From the cell containing the given text, extract its center point as [x, y] coordinate. 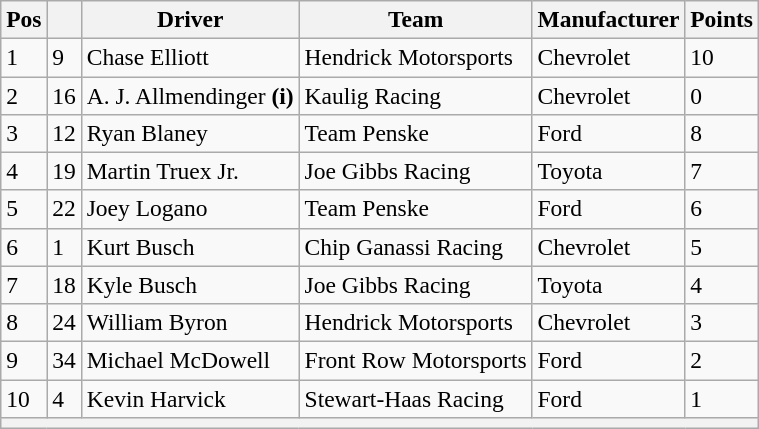
Manufacturer [608, 19]
19 [64, 171]
24 [64, 322]
Kaulig Racing [416, 95]
A. J. Allmendinger (i) [190, 95]
Ryan Blaney [190, 133]
34 [64, 360]
Kyle Busch [190, 285]
0 [722, 95]
Team [416, 19]
William Byron [190, 322]
16 [64, 95]
Chip Ganassi Racing [416, 247]
Martin Truex Jr. [190, 171]
Stewart-Haas Racing [416, 398]
18 [64, 285]
Front Row Motorsports [416, 360]
12 [64, 133]
Chase Elliott [190, 57]
Kevin Harvick [190, 398]
Driver [190, 19]
Joey Logano [190, 209]
22 [64, 209]
Kurt Busch [190, 247]
Pos [24, 19]
Michael McDowell [190, 360]
Points [722, 19]
